Output the [x, y] coordinate of the center of the cell containing the given text.  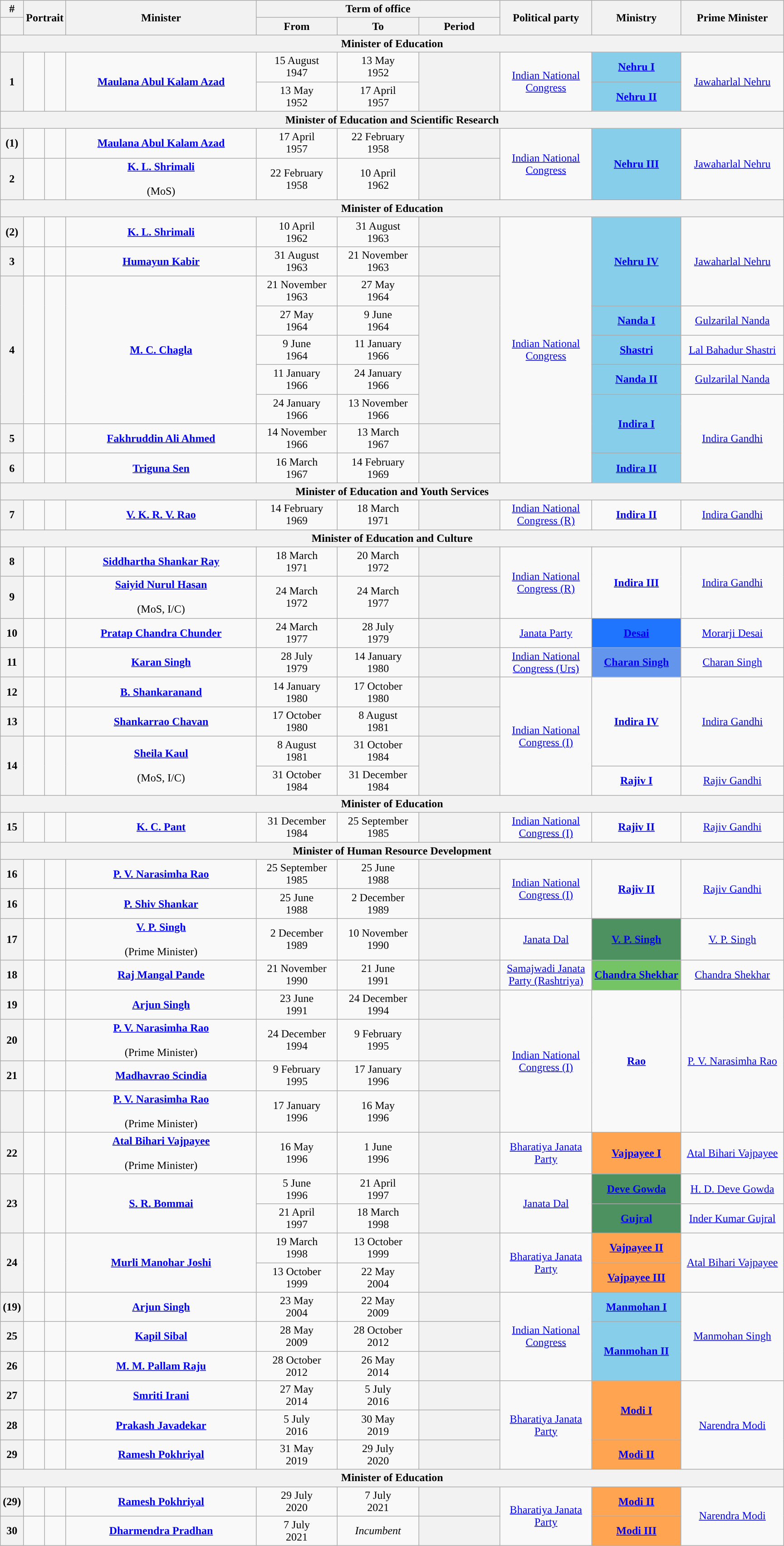
22 [12, 1153]
19 [12, 1005]
20 March1972 [378, 562]
Period [459, 26]
28 [12, 1425]
Manmohan Singh [732, 1337]
Modi III [637, 1531]
23 May2004 [297, 1307]
14 November1966 [297, 438]
Murli Manohar Joshi [161, 1262]
Rao [637, 1061]
Minister of Human Resource Development [392, 851]
2 [12, 179]
Nehru IV [637, 261]
21 [12, 1075]
Dharmendra Pradhan [161, 1531]
Atal Bihari Vajpayee(Prime Minister) [161, 1153]
13 [12, 721]
Nanda II [637, 379]
Smriti Irani [161, 1396]
Lal Bahadur Shastri [732, 350]
Morarji Desai [732, 633]
V. P. Singh(Prime Minister) [161, 939]
Siddhartha Shankar Ray [161, 562]
29 [12, 1455]
# [12, 9]
10 [12, 633]
S. R. Bommai [161, 1203]
Indira III [637, 583]
Portrait [45, 18]
8 [12, 562]
23 [12, 1203]
(1) [12, 143]
21 November1990 [297, 975]
From [297, 26]
Minister of Education and Culture [392, 538]
6 [12, 468]
K. L. Shrimali [161, 231]
Minister [161, 18]
30 May2019 [378, 1425]
31 May2019 [297, 1455]
26 [12, 1366]
M. C. Chagla [161, 349]
Minister of Education and Youth Services [392, 491]
15 August1947 [297, 67]
7 [12, 515]
Indira I [637, 424]
25 [12, 1337]
Vajpayee II [637, 1248]
Inder Kumar Gujral [732, 1218]
5 June1996 [297, 1189]
Incumbent [378, 1531]
K. L. Shrimali(MoS) [161, 179]
1 June1996 [378, 1153]
Samajwadi Janata Party (Rashtriya) [546, 975]
Nehru III [637, 164]
Modi I [637, 1410]
(29) [12, 1501]
(19) [12, 1307]
11 [12, 663]
Madhavrao Scindia [161, 1075]
Vajpayee III [637, 1277]
Karan Singh [161, 663]
18 [12, 975]
26 May2014 [378, 1366]
30 [12, 1531]
18 March1998 [378, 1218]
10 November1990 [378, 939]
B. Shankaranand [161, 692]
Rajiv I [637, 780]
14 [12, 766]
Saiyid Nurul Hasan(MoS, I/C) [161, 597]
19 March1998 [297, 1248]
1 [12, 82]
P. Shiv Shankar [161, 904]
28 May2009 [297, 1337]
15 [12, 828]
Indira IV [637, 721]
Prakash Javadekar [161, 1425]
Desai [637, 633]
23 June1991 [297, 1005]
Manmohan II [637, 1351]
Triguna Sen [161, 468]
9 [12, 597]
Janata Party [546, 633]
3 [12, 261]
V. K. R. V. Rao [161, 515]
22 May2009 [378, 1307]
17 [12, 939]
13 March1967 [378, 438]
To [378, 26]
21 June1991 [378, 975]
Shastri [637, 350]
Nanda I [637, 320]
Kapil Sibal [161, 1337]
12 [12, 692]
M. M. Pallam Raju [161, 1366]
Deve Gowda [637, 1189]
Term of office [378, 9]
Vajpayee I [637, 1153]
4 [12, 349]
Ministry [637, 18]
Nehru II [637, 96]
Pratap Chandra Chunder [161, 633]
22 May2004 [378, 1277]
Humayun Kabir [161, 261]
Fakhruddin Ali Ahmed [161, 438]
(2) [12, 231]
13 November1966 [378, 409]
5 [12, 438]
Indian National Congress (Urs) [546, 663]
27 May2014 [297, 1396]
Gujral [637, 1218]
Nehru I [637, 67]
16 March1967 [297, 468]
24 [12, 1262]
Political party [546, 18]
27 [12, 1396]
Prime Minister [732, 18]
Minister of Education and Scientific Research [392, 120]
Raj Mangal Pande [161, 975]
H. D. Deve Gowda [732, 1189]
Shankarrao Chavan [161, 721]
K. C. Pant [161, 828]
Sheila Kaul(MoS, I/C) [161, 766]
24 March1972 [297, 597]
20 [12, 1040]
Manmohan I [637, 1307]
